Locate the cell with the specified text and output its (x, y) center coordinate. 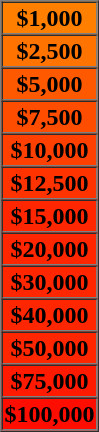
$100,000 (50, 414)
$75,000 (50, 380)
$50,000 (50, 348)
$7,500 (50, 116)
$2,500 (50, 50)
$15,000 (50, 216)
$30,000 (50, 282)
$12,500 (50, 182)
$10,000 (50, 150)
$5,000 (50, 84)
$20,000 (50, 248)
$40,000 (50, 314)
$1,000 (50, 18)
